Pinpoint the cell where the given text exists, returning its [X, Y] midpoint coordinate. 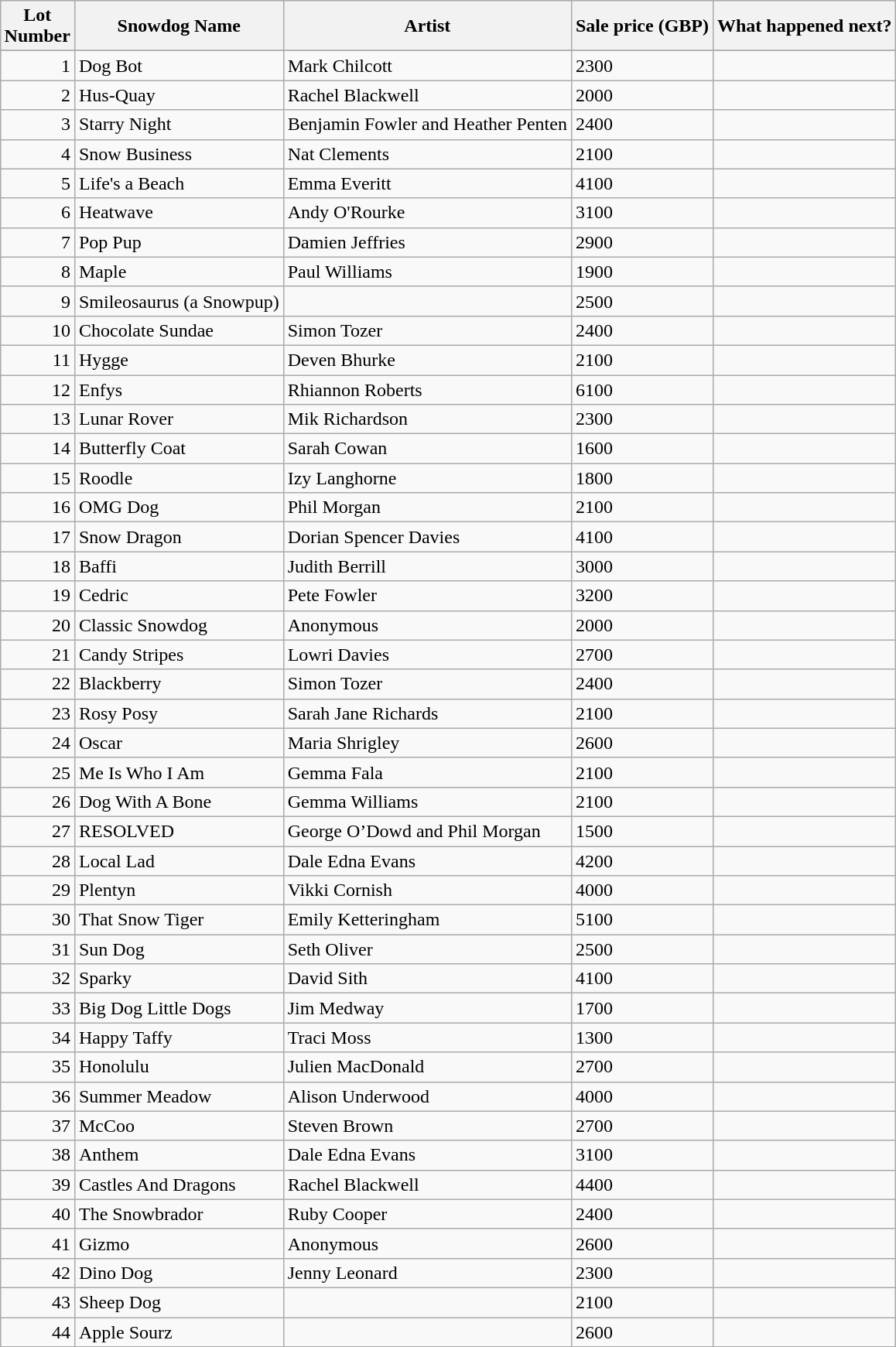
Gemma Williams [427, 802]
16 [37, 508]
Me Is Who I Am [179, 772]
Snowdog Name [179, 26]
Sun Dog [179, 949]
Seth Oliver [427, 949]
Snow Dragon [179, 537]
Chocolate Sundae [179, 330]
Heatwave [179, 213]
28 [37, 861]
Sarah Jane Richards [427, 713]
Blackberry [179, 684]
Artist [427, 26]
Alison Underwood [427, 1096]
Nat Clements [427, 154]
Castles And Dragons [179, 1185]
13 [37, 419]
4 [37, 154]
Judith Berrill [427, 566]
Smileosaurus (a Snowpup) [179, 301]
11 [37, 360]
2 [37, 95]
43 [37, 1302]
1700 [642, 1008]
Hus-Quay [179, 95]
6100 [642, 389]
1900 [642, 272]
38 [37, 1155]
7 [37, 242]
1500 [642, 831]
Lunar Rover [179, 419]
Dog Bot [179, 66]
Jim Medway [427, 1008]
Steven Brown [427, 1126]
Rosy Posy [179, 713]
Vikki Cornish [427, 891]
25 [37, 772]
Pete Fowler [427, 596]
35 [37, 1067]
Hygge [179, 360]
Mark Chilcott [427, 66]
Gemma Fala [427, 772]
3 [37, 125]
Sarah Cowan [427, 449]
1800 [642, 478]
19 [37, 596]
Traci Moss [427, 1038]
Gizmo [179, 1243]
4400 [642, 1185]
44 [37, 1332]
What happened next? [804, 26]
26 [37, 802]
33 [37, 1008]
1600 [642, 449]
The Snowbrador [179, 1214]
6 [37, 213]
That Snow Tiger [179, 920]
Local Lad [179, 861]
Sale price (GBP) [642, 26]
2900 [642, 242]
Life's a Beach [179, 183]
Emily Ketteringham [427, 920]
36 [37, 1096]
Butterfly Coat [179, 449]
5100 [642, 920]
22 [37, 684]
Emma Everitt [427, 183]
23 [37, 713]
39 [37, 1185]
Damien Jeffries [427, 242]
5 [37, 183]
Lowri Davies [427, 655]
27 [37, 831]
George O’Dowd and Phil Morgan [427, 831]
Enfys [179, 389]
Oscar [179, 743]
Pop Pup [179, 242]
Rhiannon Roberts [427, 389]
37 [37, 1126]
Big Dog Little Dogs [179, 1008]
Summer Meadow [179, 1096]
McCoo [179, 1126]
Anthem [179, 1155]
Plentyn [179, 891]
Andy O'Rourke [427, 213]
30 [37, 920]
Benjamin Fowler and Heather Penten [427, 125]
Baffi [179, 566]
Maple [179, 272]
Deven Bhurke [427, 360]
Classic Snowdog [179, 625]
Roodle [179, 478]
Mik Richardson [427, 419]
1300 [642, 1038]
Phil Morgan [427, 508]
RESOLVED [179, 831]
David Sith [427, 979]
Starry Night [179, 125]
Paul Williams [427, 272]
42 [37, 1273]
24 [37, 743]
Sheep Dog [179, 1302]
Julien MacDonald [427, 1067]
Apple Sourz [179, 1332]
10 [37, 330]
Dorian Spencer Davies [427, 537]
Lot Number [37, 26]
17 [37, 537]
Dino Dog [179, 1273]
15 [37, 478]
3000 [642, 566]
14 [37, 449]
40 [37, 1214]
Happy Taffy [179, 1038]
3200 [642, 596]
20 [37, 625]
Sparky [179, 979]
18 [37, 566]
Izy Langhorne [427, 478]
31 [37, 949]
Ruby Cooper [427, 1214]
8 [37, 272]
29 [37, 891]
Jenny Leonard [427, 1273]
OMG Dog [179, 508]
1 [37, 66]
34 [37, 1038]
Cedric [179, 596]
21 [37, 655]
32 [37, 979]
4200 [642, 861]
Maria Shrigley [427, 743]
Candy Stripes [179, 655]
9 [37, 301]
12 [37, 389]
Honolulu [179, 1067]
Snow Business [179, 154]
41 [37, 1243]
Dog With A Bone [179, 802]
